From the cell containing the given text, extract its center point as (X, Y) coordinate. 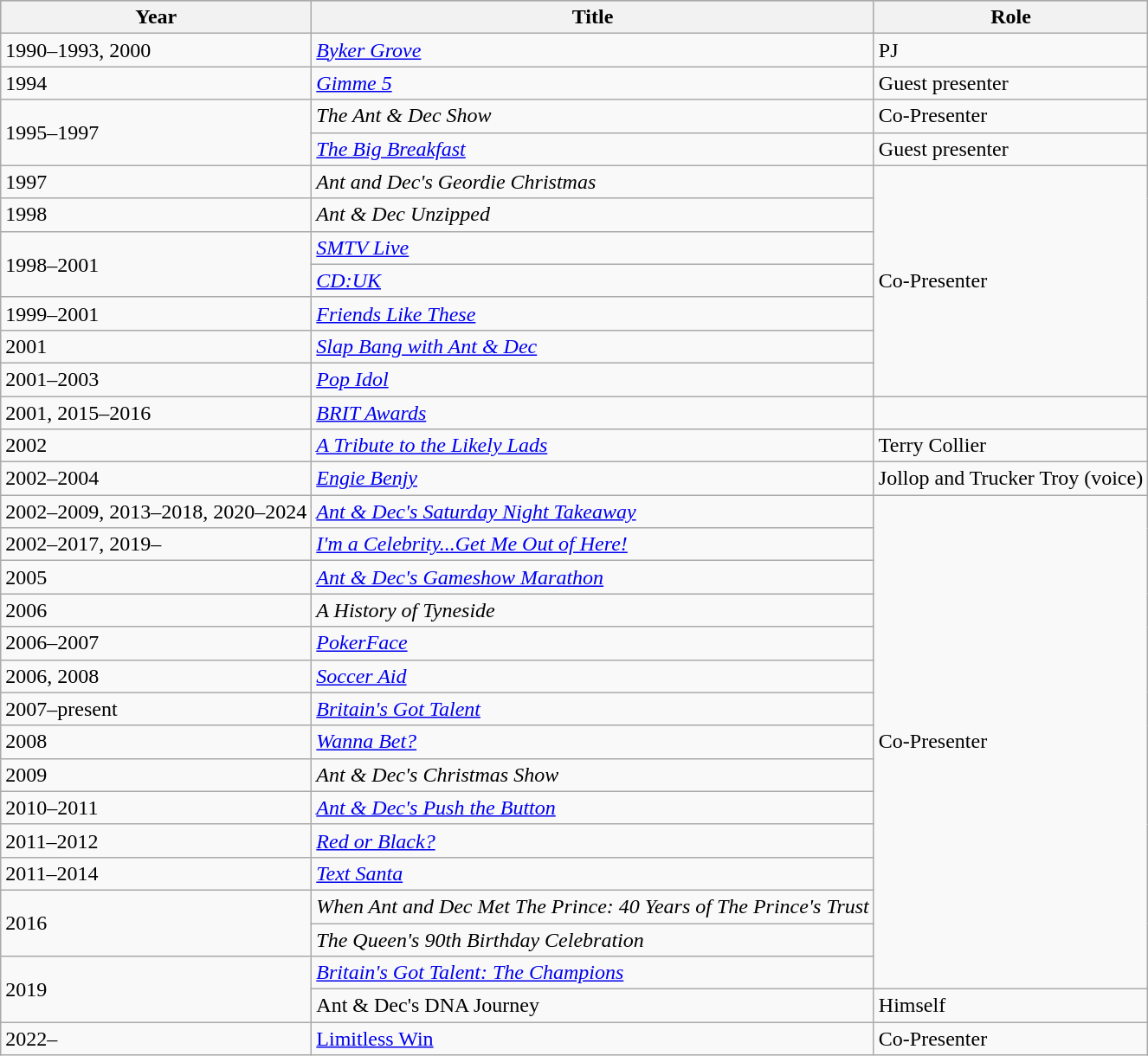
Ant & Dec's DNA Journey (592, 1006)
A Tribute to the Likely Lads (592, 446)
1995–1997 (156, 132)
Engie Benjy (592, 479)
2011–2014 (156, 873)
1997 (156, 182)
A History of Tyneside (592, 610)
Text Santa (592, 873)
1998 (156, 215)
2006–2007 (156, 643)
Ant & Dec's Christmas Show (592, 775)
2019 (156, 989)
Ant & Dec Unzipped (592, 215)
1994 (156, 83)
Gimme 5 (592, 83)
Year (156, 17)
2006 (156, 610)
I'm a Celebrity...Get Me Out of Here! (592, 544)
Soccer Aid (592, 676)
The Queen's 90th Birthday Celebration (592, 939)
2002 (156, 446)
2001, 2015–2016 (156, 413)
Jollop and Trucker Troy (voice) (1010, 479)
Ant & Dec's Saturday Night Takeaway (592, 512)
1998–2001 (156, 264)
Wanna Bet? (592, 742)
2002–2009, 2013–2018, 2020–2024 (156, 512)
SMTV Live (592, 248)
2011–2012 (156, 840)
2009 (156, 775)
Ant and Dec's Geordie Christmas (592, 182)
Himself (1010, 1006)
Pop Idol (592, 379)
Ant & Dec's Push the Button (592, 808)
2016 (156, 923)
Friends Like These (592, 313)
2022– (156, 1039)
2010–2011 (156, 808)
2001 (156, 346)
BRIT Awards (592, 413)
PJ (1010, 50)
Limitless Win (592, 1039)
PokerFace (592, 643)
2006, 2008 (156, 676)
1990–1993, 2000 (156, 50)
The Ant & Dec Show (592, 116)
2002–2004 (156, 479)
Byker Grove (592, 50)
2002–2017, 2019– (156, 544)
Britain's Got Talent (592, 709)
Role (1010, 17)
The Big Breakfast (592, 149)
Slap Bang with Ant & Dec (592, 346)
Terry Collier (1010, 446)
Britain's Got Talent: The Champions (592, 973)
When Ant and Dec Met The Prince: 40 Years of The Prince's Trust (592, 906)
Ant & Dec's Gameshow Marathon (592, 577)
2008 (156, 742)
2005 (156, 577)
Red or Black? (592, 840)
Title (592, 17)
1999–2001 (156, 313)
2007–present (156, 709)
CD:UK (592, 280)
2001–2003 (156, 379)
